Search for the cell housing the specified text and yield its (x, y) center coordinate. 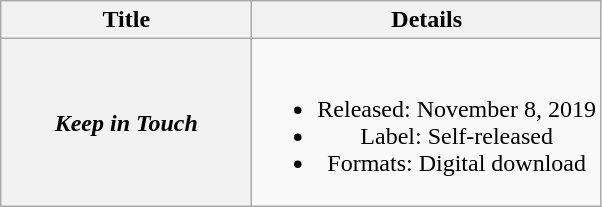
Keep in Touch (126, 122)
Title (126, 20)
Released: November 8, 2019Label: Self-releasedFormats: Digital download (427, 122)
Details (427, 20)
